Search for the cell housing the specified text and yield its (X, Y) center coordinate. 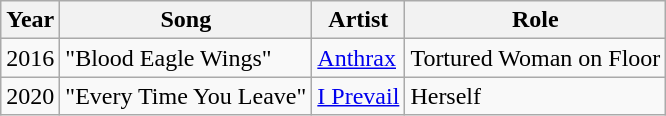
I Prevail (358, 96)
Song (186, 20)
Anthrax (358, 58)
2016 (30, 58)
Year (30, 20)
Herself (536, 96)
"Blood Eagle Wings" (186, 58)
2020 (30, 96)
"Every Time You Leave" (186, 96)
Artist (358, 20)
Role (536, 20)
Tortured Woman on Floor (536, 58)
